Capture the cell that displays the provided text and extract its (X, Y) central coordinate. 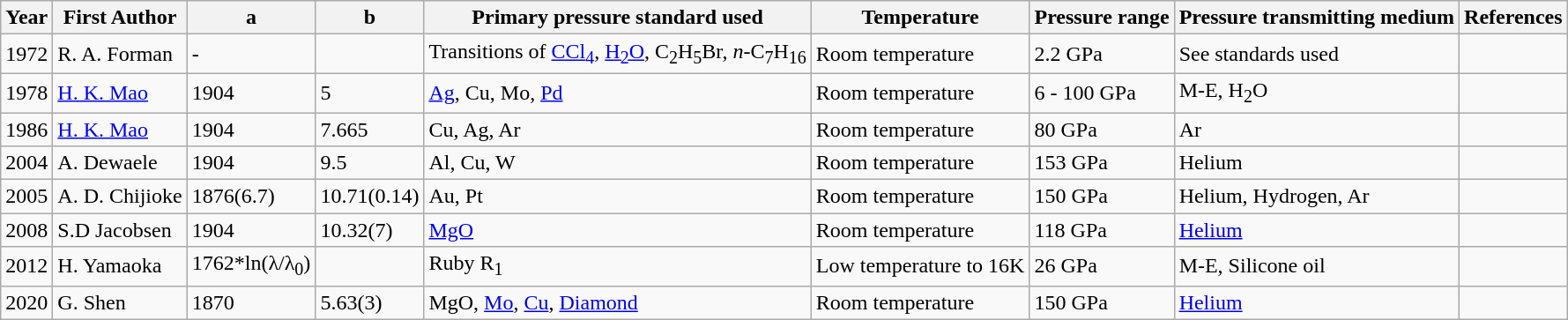
2020 (26, 302)
MgO, Mo, Cu, Diamond (617, 302)
Ag, Cu, Mo, Pd (617, 93)
See standards used (1317, 54)
Helium, Hydrogen, Ar (1317, 197)
1762*ln(λ/λ0) (251, 266)
Au, Pt (617, 197)
10.32(7) (370, 230)
10.71(0.14) (370, 197)
1972 (26, 54)
1876(6.7) (251, 197)
Transitions of CCl4, H2O, C2H5Br, n-C7H16 (617, 54)
R. A. Forman (120, 54)
A. D. Chijioke (120, 197)
Year (26, 18)
b (370, 18)
References (1514, 18)
80 GPa (1102, 130)
2012 (26, 266)
2008 (26, 230)
Ruby R1 (617, 266)
M-E, Silicone oil (1317, 266)
Pressure transmitting medium (1317, 18)
- (251, 54)
153 GPa (1102, 163)
5.63(3) (370, 302)
M-E, H2O (1317, 93)
Primary pressure standard used (617, 18)
1870 (251, 302)
Low temperature to 16K (920, 266)
Ar (1317, 130)
2.2 GPa (1102, 54)
G. Shen (120, 302)
2004 (26, 163)
First Author (120, 18)
26 GPa (1102, 266)
MgO (617, 230)
118 GPa (1102, 230)
1978 (26, 93)
Temperature (920, 18)
Cu, Ag, Ar (617, 130)
9.5 (370, 163)
6 - 100 GPa (1102, 93)
2005 (26, 197)
H. Yamaoka (120, 266)
7.665 (370, 130)
a (251, 18)
Pressure range (1102, 18)
5 (370, 93)
A. Dewaele (120, 163)
Al, Cu, W (617, 163)
S.D Jacobsen (120, 230)
1986 (26, 130)
